Search for the cell housing the specified text and yield its (x, y) center coordinate. 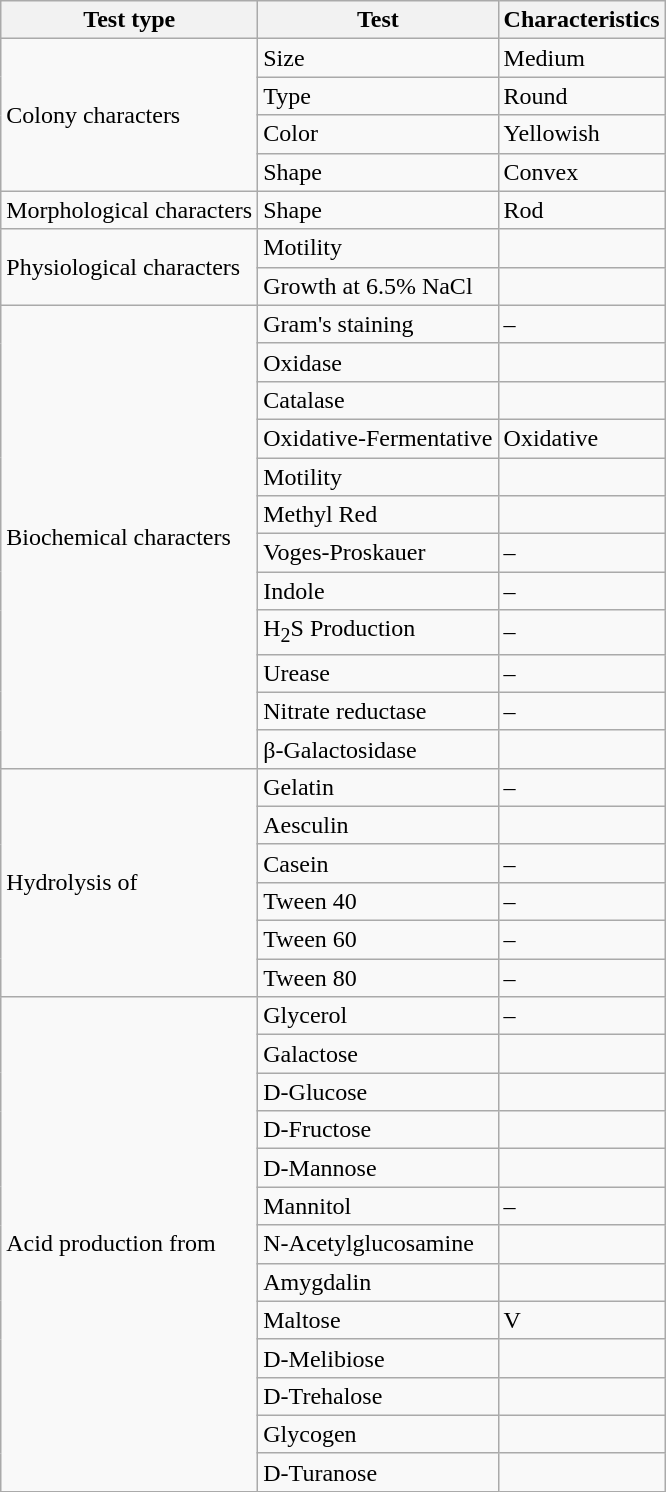
Test type (130, 20)
Catalase (378, 400)
Type (378, 96)
N-Acetylglucosamine (378, 1244)
H2S Production (378, 632)
Tween 40 (378, 901)
Hydrolysis of (130, 882)
Color (378, 134)
Nitrate reductase (378, 711)
Maltose (378, 1320)
Acid production from (130, 1244)
D-Turanose (378, 1472)
Aesculin (378, 825)
Tween 80 (378, 978)
Growth at 6.5% NaCl (378, 286)
Convex (582, 172)
D-Fructose (378, 1130)
D-Glucose (378, 1092)
Tween 60 (378, 940)
Morphological characters (130, 210)
Gram's staining (378, 324)
V (582, 1320)
Biochemical characters (130, 536)
Medium (582, 58)
Characteristics (582, 20)
Galactose (378, 1054)
D-Mannose (378, 1168)
Glycogen (378, 1434)
Test (378, 20)
Glycerol (378, 1016)
Voges-Proskauer (378, 553)
Size (378, 58)
Oxidase (378, 362)
D-Melibiose (378, 1358)
Colony characters (130, 115)
Amygdalin (378, 1282)
Round (582, 96)
Oxidative-Fermentative (378, 438)
Casein (378, 863)
Mannitol (378, 1206)
Gelatin (378, 787)
Urease (378, 673)
Indole (378, 591)
Yellowish (582, 134)
D-Trehalose (378, 1396)
Oxidative (582, 438)
Physiological characters (130, 267)
Methyl Red (378, 515)
β-Galactosidase (378, 749)
Rod (582, 210)
